Search for the cell housing the specified text and yield its [X, Y] center coordinate. 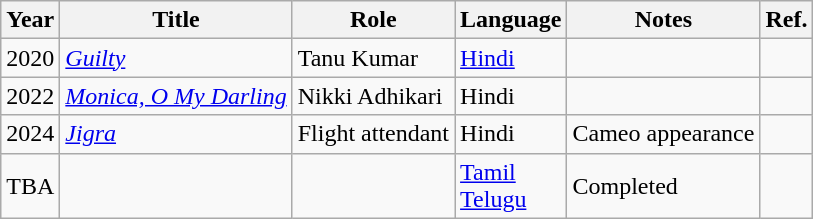
Jigra [176, 134]
Year [30, 20]
Tanu Kumar [373, 58]
2020 [30, 58]
Flight attendant [373, 134]
2022 [30, 96]
Role [373, 20]
Notes [664, 20]
2024 [30, 134]
Completed [664, 186]
TamilTelugu [511, 186]
Cameo appearance [664, 134]
Title [176, 20]
Nikki Adhikari [373, 96]
Language [511, 20]
Monica, O My Darling [176, 96]
Ref. [786, 20]
TBA [30, 186]
Guilty [176, 58]
